Capture the cell that displays the provided text and extract its (X, Y) central coordinate. 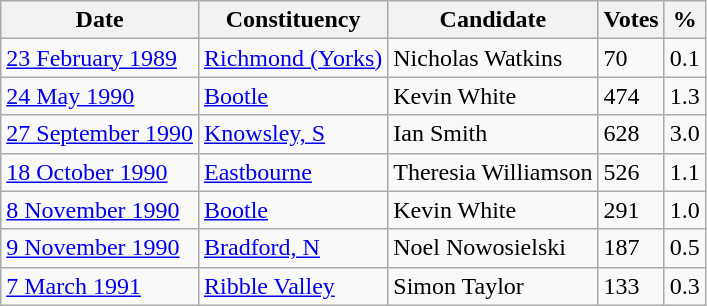
18 October 1990 (100, 172)
Votes (631, 20)
Eastbourne (292, 172)
9 November 1990 (100, 248)
Nicholas Watkins (493, 58)
3.0 (684, 134)
0.5 (684, 248)
24 May 1990 (100, 96)
8 November 1990 (100, 210)
1.3 (684, 96)
Ian Smith (493, 134)
27 September 1990 (100, 134)
628 (631, 134)
Candidate (493, 20)
Ribble Valley (292, 286)
70 (631, 58)
Bradford, N (292, 248)
1.0 (684, 210)
526 (631, 172)
Simon Taylor (493, 286)
1.1 (684, 172)
Knowsley, S (292, 134)
Date (100, 20)
Constituency (292, 20)
187 (631, 248)
291 (631, 210)
Richmond (Yorks) (292, 58)
133 (631, 286)
7 March 1991 (100, 286)
0.1 (684, 58)
23 February 1989 (100, 58)
Noel Nowosielski (493, 248)
474 (631, 96)
Theresia Williamson (493, 172)
% (684, 20)
0.3 (684, 286)
